Extract the [X, Y] coordinate from the center of the cell holding the provided text.  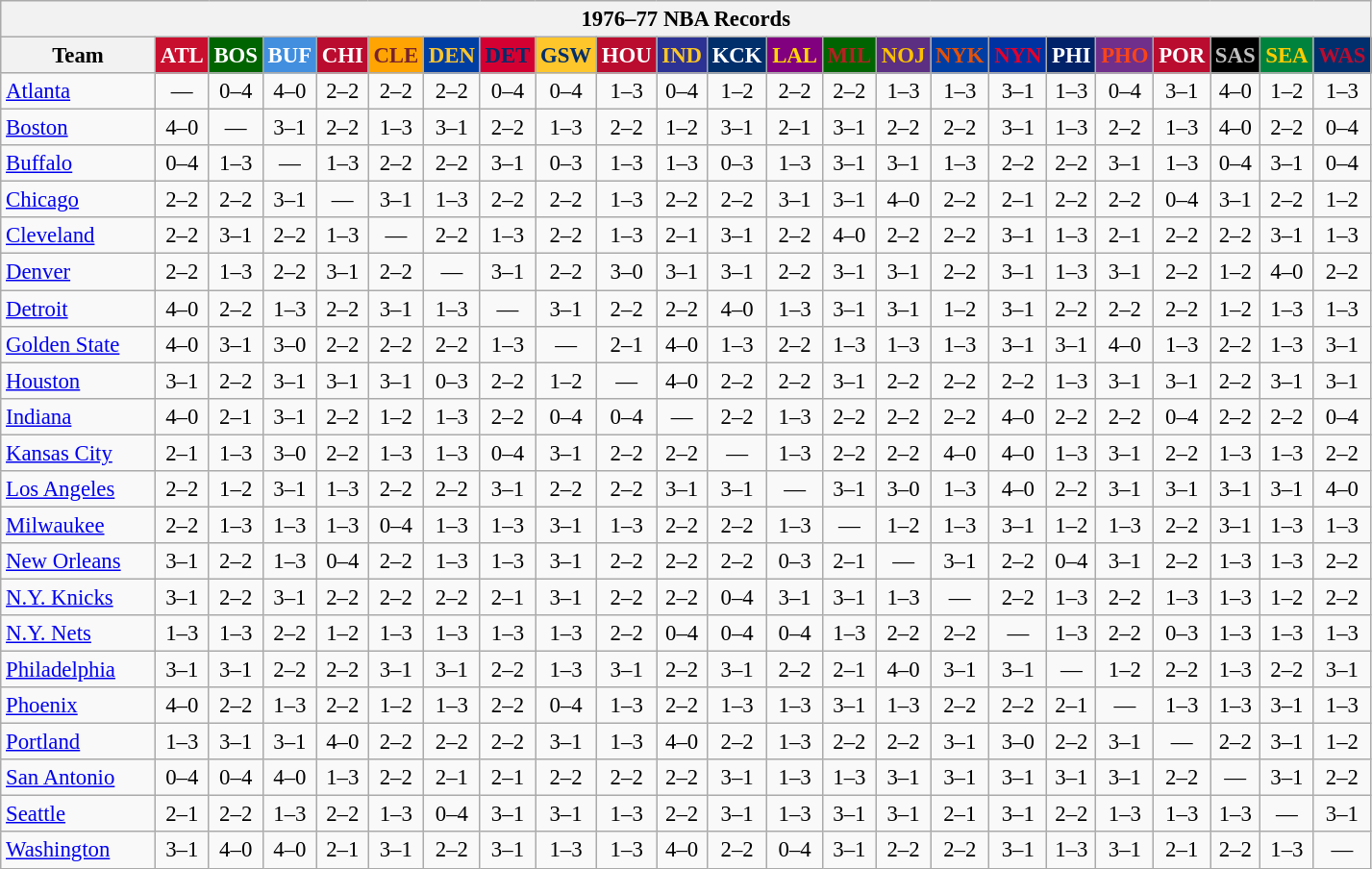
Denver [79, 272]
Milwaukee [79, 525]
NOJ [903, 56]
N.Y. Knicks [79, 597]
BOS [236, 56]
ATL [182, 56]
Washington [79, 851]
Seattle [79, 814]
CHI [342, 56]
SEA [1286, 56]
Team [79, 56]
Golden State [79, 344]
1976–77 NBA Records [686, 19]
Portland [79, 742]
NYN [1018, 56]
N.Y. Nets [79, 633]
WAS [1342, 56]
PHI [1071, 56]
Kansas City [79, 453]
KCK [736, 56]
Boston [79, 128]
DET [508, 56]
MIL [849, 56]
New Orleans [79, 561]
LAL [794, 56]
BUF [289, 56]
Philadelphia [79, 670]
GSW [566, 56]
IND [682, 56]
DEN [452, 56]
Buffalo [79, 163]
Detroit [79, 309]
Indiana [79, 416]
CLE [396, 56]
NYK [960, 56]
SAS [1235, 56]
San Antonio [79, 778]
Chicago [79, 200]
Phoenix [79, 706]
Houston [79, 381]
PHO [1125, 56]
POR [1183, 56]
Los Angeles [79, 489]
HOU [627, 56]
Atlanta [79, 91]
Cleveland [79, 236]
